Determine the [X, Y] coordinate at the center of the cell enclosing the given text.  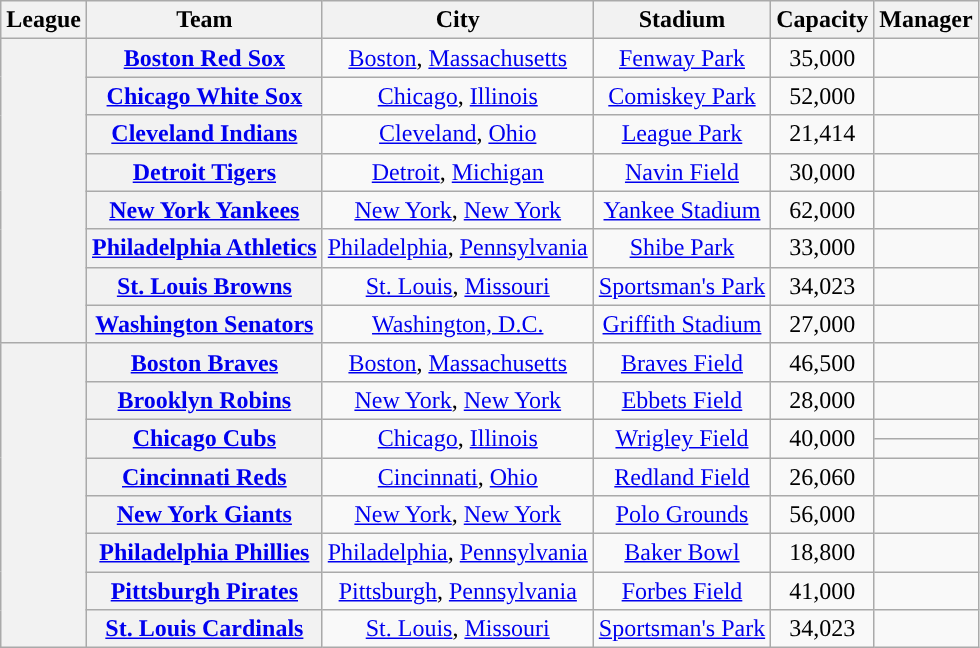
Brooklyn Robins [204, 400]
Boston Red Sox [204, 58]
Cincinnati Reds [204, 477]
Detroit Tigers [204, 172]
Polo Grounds [682, 515]
League Park [682, 134]
Yankee Stadium [682, 210]
Washington Senators [204, 324]
New York Giants [204, 515]
30,000 [822, 172]
Wrigley Field [682, 438]
Comiskey Park [682, 96]
Chicago White Sox [204, 96]
Philadelphia Athletics [204, 248]
Shibe Park [682, 248]
Detroit, Michigan [458, 172]
21,414 [822, 134]
18,800 [822, 553]
41,000 [822, 591]
New York Yankees [204, 210]
Pittsburgh Pirates [204, 591]
Team [204, 20]
Braves Field [682, 362]
Cleveland, Ohio [458, 134]
40,000 [822, 438]
Washington, D.C. [458, 324]
52,000 [822, 96]
Cleveland Indians [204, 134]
St. Louis Browns [204, 286]
City [458, 20]
Redland Field [682, 477]
Cincinnati, Ohio [458, 477]
28,000 [822, 400]
Chicago Cubs [204, 438]
St. Louis Cardinals [204, 629]
27,000 [822, 324]
Ebbets Field [682, 400]
46,500 [822, 362]
Navin Field [682, 172]
26,060 [822, 477]
Manager [926, 20]
Stadium [682, 20]
35,000 [822, 58]
Baker Bowl [682, 553]
Pittsburgh, Pennsylvania [458, 591]
Fenway Park [682, 58]
League [44, 20]
Forbes Field [682, 591]
Capacity [822, 20]
56,000 [822, 515]
33,000 [822, 248]
Philadelphia Phillies [204, 553]
Boston Braves [204, 362]
Griffith Stadium [682, 324]
62,000 [822, 210]
